Detect which cell encompasses the target text, then output its (x, y) center coordinate. 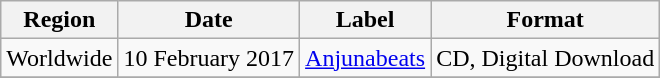
Region (60, 20)
Worldwide (60, 58)
Anjunabeats (366, 58)
Label (366, 20)
Format (546, 20)
Date (209, 20)
CD, Digital Download (546, 58)
10 February 2017 (209, 58)
